Detect which cell encompasses the target text, then output its (x, y) center coordinate. 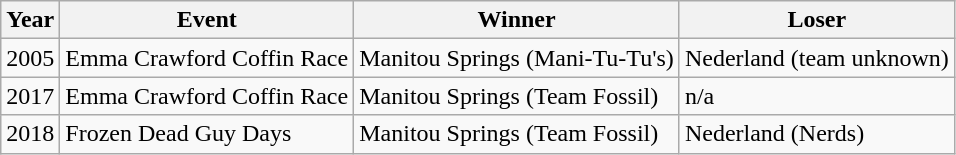
Winner (517, 20)
Frozen Dead Guy Days (207, 134)
Manitou Springs (Mani-Tu-Tu's) (517, 58)
2017 (30, 96)
2005 (30, 58)
Year (30, 20)
Event (207, 20)
Nederland (Nerds) (816, 134)
n/a (816, 96)
Loser (816, 20)
Nederland (team unknown) (816, 58)
2018 (30, 134)
